For the text-containing cell, return its midpoint in [x, y] coordinate format. 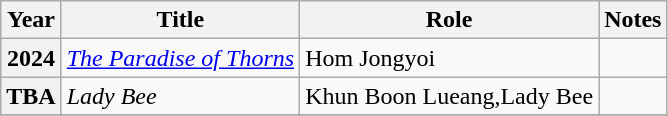
Role [450, 20]
Notes [633, 20]
The Paradise of Thorns [180, 58]
Khun Boon Lueang,Lady Bee [450, 96]
TBA [31, 96]
Hom Jongyoi [450, 58]
Lady Bee [180, 96]
Year [31, 20]
2024 [31, 58]
Title [180, 20]
